Capture the cell that displays the provided text and extract its [x, y] central coordinate. 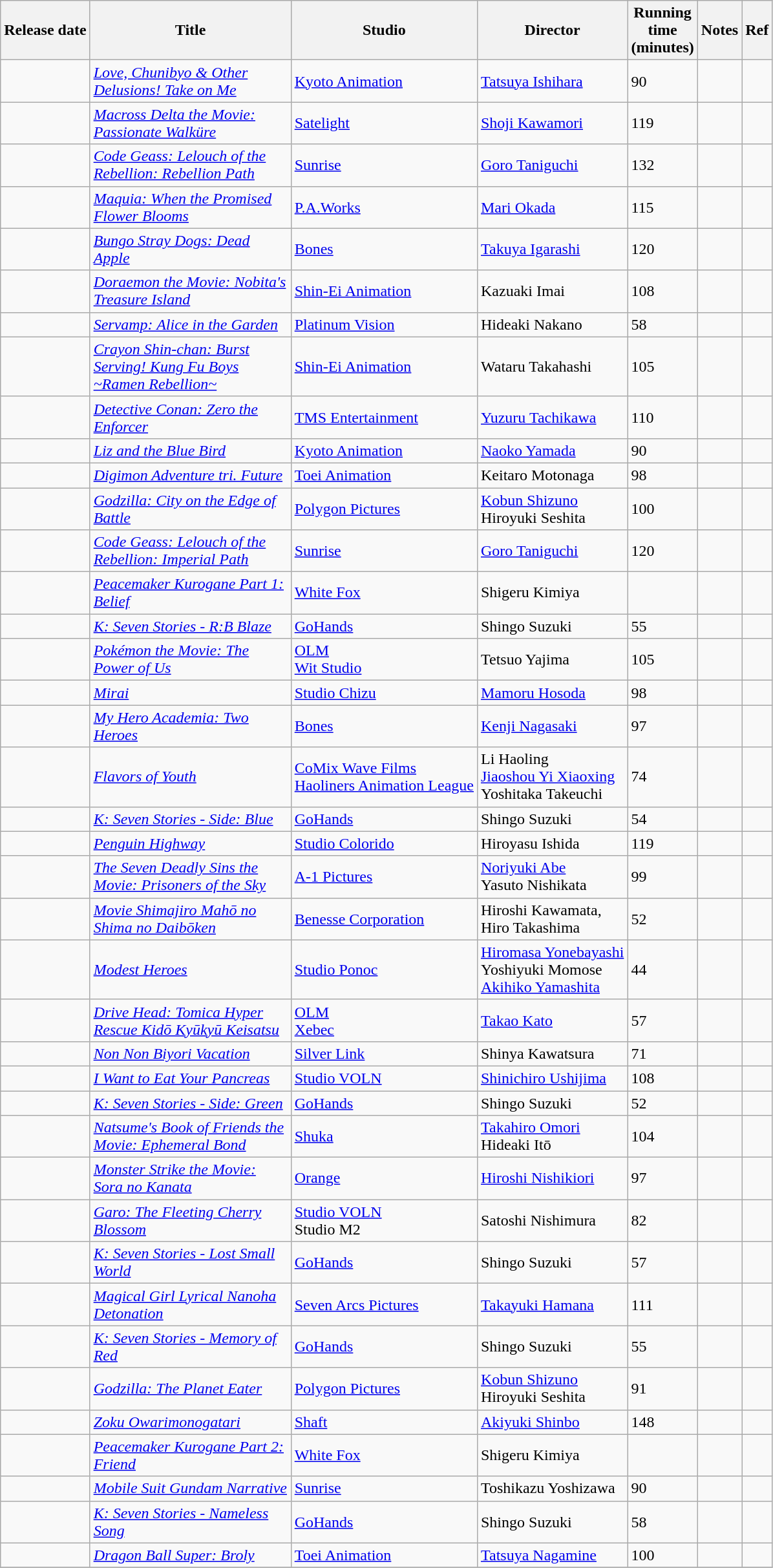
Code Geass: Lelouch of the Rebellion: Imperial Path [190, 551]
Noriyuki AbeYasuto Nishikata [552, 876]
Keitaro Motonaga [552, 475]
K: Seven Stories - Side: Green [190, 1103]
Doraemon the Movie: Nobita's Treasure Island [190, 291]
Satelight [384, 123]
Crayon Shin-chan: Burst Serving! Kung Fu Boys ~Ramen Rebellion~ [190, 366]
Hiromasa YonebayashiYoshiyuki MomoseAkihiko Yamashita [552, 969]
Non Non Biyori Vacation [190, 1054]
Detective Conan: Zero the Enforcer [190, 418]
Shaft [384, 1422]
Kenji Nagasaki [552, 726]
Orange [384, 1179]
Peacemaker Kurogane Part 1: Belief [190, 593]
Drive Head: Tomica Hyper Rescue Kidō Kyūkyū Keisatsu [190, 1020]
Zoku Owarimonogatari [190, 1422]
132 [662, 165]
Release date [45, 30]
Studio Ponoc [384, 969]
Pokémon the Movie: The Power of Us [190, 659]
Platinum Vision [384, 324]
Tetsuo Yajima [552, 659]
Studio VOLNStudio M2 [384, 1220]
K: Seven Stories - Memory of Red [190, 1347]
Love, Chunibyo & Other Delusions! Take on Me [190, 81]
Studio VOLN [384, 1078]
P.A.Works [384, 207]
111 [662, 1304]
The Seven Deadly Sins the Movie: Prisoners of the Sky [190, 876]
99 [662, 876]
Naoko Yamada [552, 450]
Studio [384, 30]
Running time (minutes) [662, 30]
110 [662, 418]
Silver Link [384, 1054]
Takayuki Hamana [552, 1304]
Studio Chizu [384, 693]
Natsume's Book of Friends the Movie: Ephemeral Bond [190, 1136]
82 [662, 1220]
Bungo Stray Dogs: Dead Apple [190, 249]
Hiroshi Kawamata, Hiro Takashima [552, 919]
Yuzuru Tachikawa [552, 418]
Mari Okada [552, 207]
Liz and the Blue Bird [190, 450]
CoMix Wave FilmsHaoliners Animation League [384, 777]
K: Seven Stories - Lost Small World [190, 1263]
Shoji Kawamori [552, 123]
Magical Girl Lyrical Nanoha Detonation [190, 1304]
Mobile Suit Gundam Narrative [190, 1489]
Takao Kato [552, 1020]
Godzilla: City on the Edge of Battle [190, 508]
Toshikazu Yoshizawa [552, 1489]
Peacemaker Kurogane Part 2: Friend [190, 1456]
Hideaki Nakano [552, 324]
Shuka [384, 1136]
Servamp: Alice in the Garden [190, 324]
OLMWit Studio [384, 659]
Kazuaki Imai [552, 291]
Garo: The Fleeting Cherry Blossom [190, 1220]
44 [662, 969]
OLMXebec [384, 1020]
K: Seven Stories - Side: Blue [190, 819]
Takuya Igarashi [552, 249]
Li HaolingJiaoshou Yi XiaoxingYoshitaka Takeuchi [552, 777]
Wataru Takahashi [552, 366]
Movie Shimajiro Mahō no Shima no Daibōken [190, 919]
Mamoru Hosoda [552, 693]
Dragon Ball Super: Broly [190, 1555]
115 [662, 207]
Modest Heroes [190, 969]
Akiyuki Shinbo [552, 1422]
Code Geass: Lelouch of the Rebellion: Rebellion Path [190, 165]
74 [662, 777]
Monster Strike the Movie: Sora no Kanata [190, 1179]
Shinya Kawatsura [552, 1054]
Hiroshi Nishikiori [552, 1179]
K: Seven Stories - Nameless Song [190, 1521]
Studio Colorido [384, 843]
Flavors of Youth [190, 777]
Tatsuya Nagamine [552, 1555]
A-1 Pictures [384, 876]
My Hero Academia: Two Heroes [190, 726]
Mirai [190, 693]
TMS Entertainment [384, 418]
Maquia: When the Promised Flower Blooms [190, 207]
Macross Delta the Movie: Passionate Walküre [190, 123]
Penguin Highway [190, 843]
Takahiro OmoriHideaki Itō [552, 1136]
91 [662, 1388]
Ref [757, 30]
Notes [719, 30]
54 [662, 819]
Digimon Adventure tri. Future [190, 475]
Godzilla: The Planet Eater [190, 1388]
K: Seven Stories - R:B Blaze [190, 626]
Hiroyasu Ishida [552, 843]
I Want to Eat Your Pancreas [190, 1078]
Seven Arcs Pictures [384, 1304]
Shinichiro Ushijima [552, 1078]
71 [662, 1054]
Title [190, 30]
Satoshi Nishimura [552, 1220]
Benesse Corporation [384, 919]
Director [552, 30]
104 [662, 1136]
Tatsuya Ishihara [552, 81]
148 [662, 1422]
